Search for the cell housing the specified text and yield its (x, y) center coordinate. 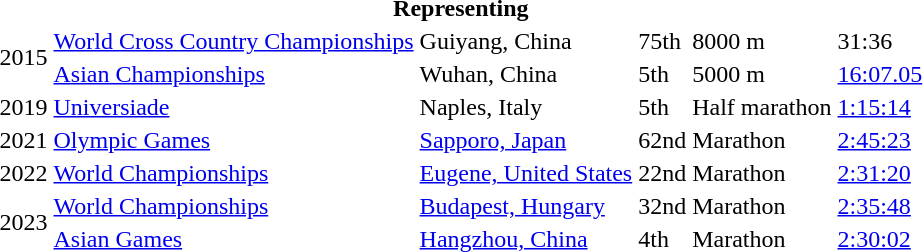
22nd (662, 173)
5000 m (762, 74)
Sapporo, Japan (526, 140)
62nd (662, 140)
Guiyang, China (526, 41)
Olympic Games (234, 140)
8000 m (762, 41)
Naples, Italy (526, 107)
32nd (662, 206)
75th (662, 41)
Wuhan, China (526, 74)
Universiade (234, 107)
Budapest, Hungary (526, 206)
Half marathon (762, 107)
Asian Championships (234, 74)
Eugene, United States (526, 173)
World Cross Country Championships (234, 41)
